Identify which cell holds the provided text, then report its (X, Y) central coordinate. 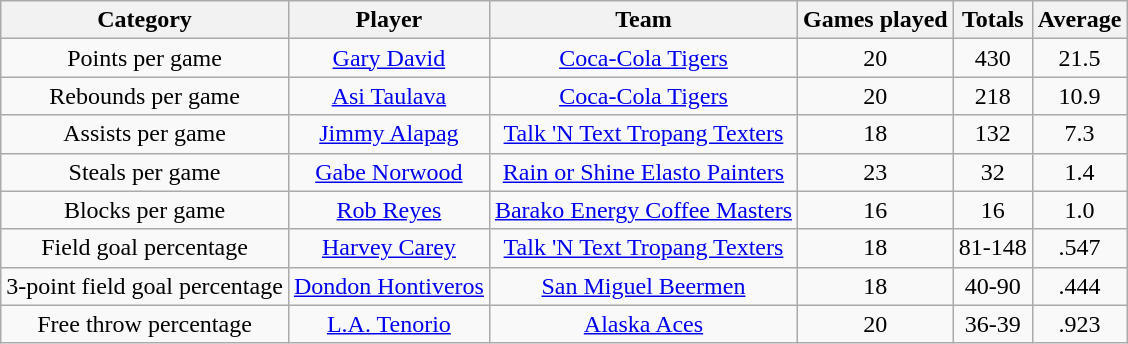
40-90 (992, 286)
1.0 (1080, 210)
San Miguel Beermen (643, 286)
Team (643, 20)
Alaska Aces (643, 324)
Gary David (388, 58)
Games played (876, 20)
10.9 (1080, 96)
1.4 (1080, 172)
81-148 (992, 248)
Field goal percentage (145, 248)
.547 (1080, 248)
218 (992, 96)
Harvey Carey (388, 248)
.444 (1080, 286)
Asi Taulava (388, 96)
430 (992, 58)
21.5 (1080, 58)
3-point field goal percentage (145, 286)
Dondon Hontiveros (388, 286)
Average (1080, 20)
Rain or Shine Elasto Painters (643, 172)
Free throw percentage (145, 324)
L.A. Tenorio (388, 324)
Totals (992, 20)
Points per game (145, 58)
.923 (1080, 324)
36-39 (992, 324)
Blocks per game (145, 210)
23 (876, 172)
Barako Energy Coffee Masters (643, 210)
Rebounds per game (145, 96)
Player (388, 20)
Gabe Norwood (388, 172)
Jimmy Alapag (388, 134)
32 (992, 172)
Rob Reyes (388, 210)
7.3 (1080, 134)
Category (145, 20)
132 (992, 134)
Assists per game (145, 134)
Steals per game (145, 172)
